Search for the cell housing the specified text and yield its (x, y) center coordinate. 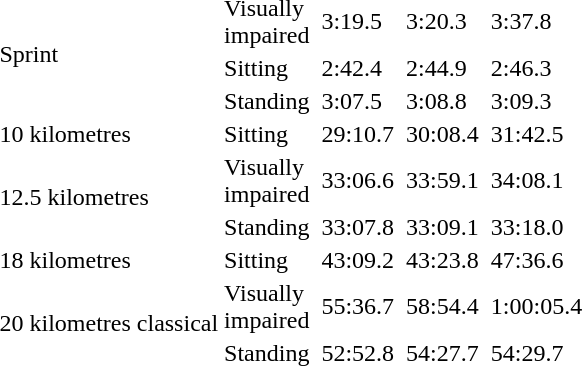
33:59.1 (443, 180)
30:08.4 (443, 134)
43:23.8 (443, 260)
29:10.7 (358, 134)
2:42.4 (358, 68)
2:44.9 (443, 68)
58:54.4 (443, 306)
55:36.7 (358, 306)
33:06.6 (358, 180)
33:09.1 (443, 227)
3:08.8 (443, 101)
33:07.8 (358, 227)
3:07.5 (358, 101)
43:09.2 (358, 260)
